From the cell containing the given text, extract its center point as [x, y] coordinate. 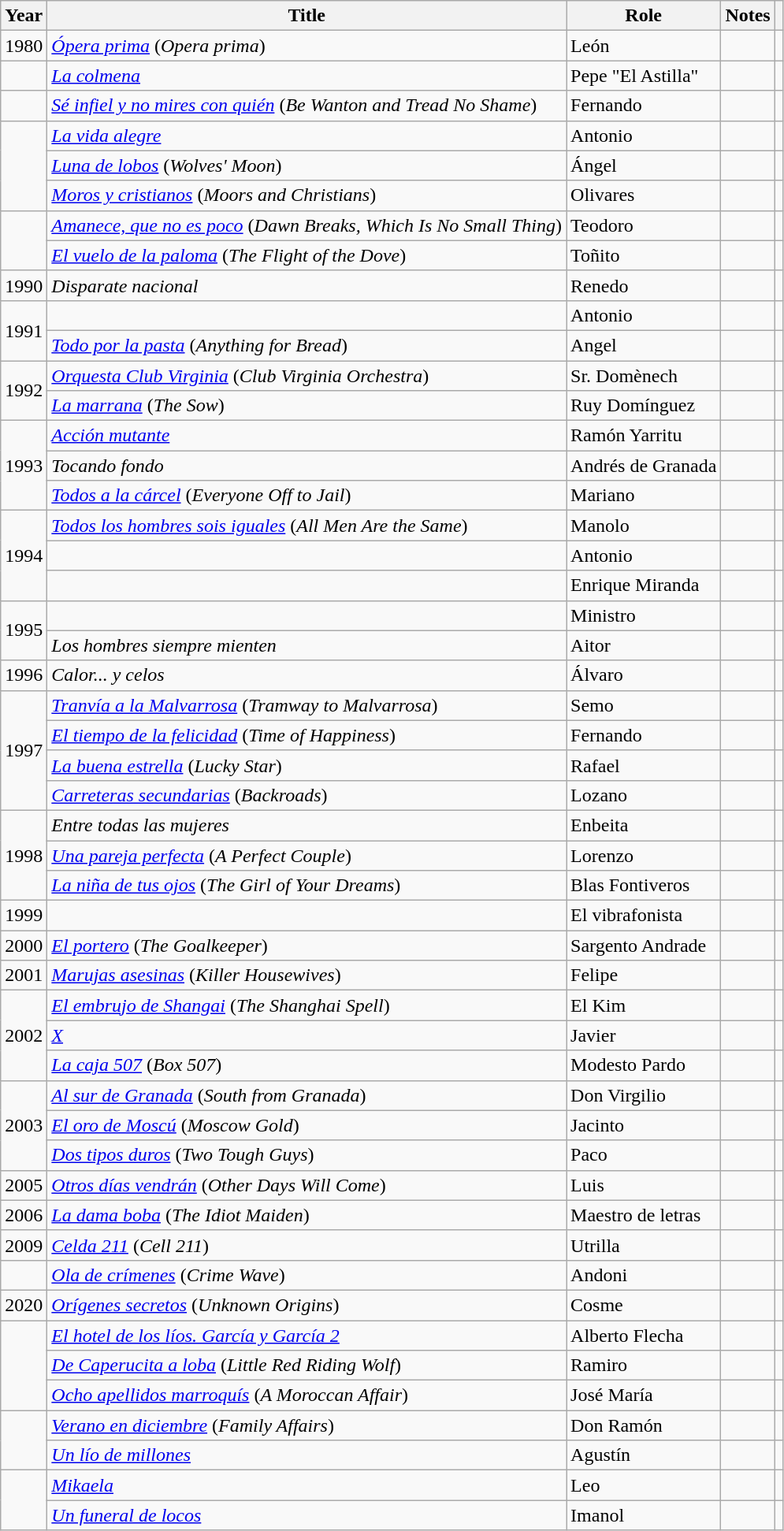
Semo [644, 705]
El embrujo de Shangai (The Shanghai Spell) [307, 1005]
Amanece, que no es poco (Dawn Breaks, Which Is No Small Thing) [307, 225]
Ruy Domínguez [644, 406]
Mikaela [307, 1485]
Agustín [644, 1455]
Ópera prima (Opera prima) [307, 46]
De Caperucita a loba (Little Red Riding Wolf) [307, 1366]
2009 [24, 1245]
Acción mutante [307, 436]
El vuelo de la paloma (The Flight of the Dove) [307, 255]
Los hombres siempre mienten [307, 645]
El Kim [644, 1005]
Imanol [644, 1515]
Sé infiel y no mires con quién (Be Wanton and Tread No Shame) [307, 106]
Sr. Domènech [644, 376]
Ocho apellidos marroquís (A Moroccan Affair) [307, 1395]
2006 [24, 1215]
El oro de Moscú (Moscow Gold) [307, 1125]
1997 [24, 750]
Verano en diciembre (Family Affairs) [307, 1425]
Un funeral de locos [307, 1515]
Leo [644, 1485]
Andrés de Granada [644, 466]
Renedo [644, 285]
Don Ramón [644, 1425]
Carreteras secundarias (Backroads) [307, 795]
Aitor [644, 645]
La dama boba (The Idiot Maiden) [307, 1215]
El vibrafonista [644, 916]
2003 [24, 1125]
Pepe "El Astilla" [644, 76]
Teodoro [644, 225]
Notes [748, 16]
X [307, 1035]
1996 [24, 675]
Álvaro [644, 675]
1998 [24, 855]
1995 [24, 630]
Un lío de millones [307, 1455]
El hotel de los líos. García y García 2 [307, 1336]
Entre todas las mujeres [307, 825]
2001 [24, 975]
Modesto Pardo [644, 1065]
Role [644, 16]
Angel [644, 345]
Luis [644, 1185]
1991 [24, 330]
Enrique Miranda [644, 585]
Andoni [644, 1275]
Tranvía a la Malvarrosa (Tramway to Malvarrosa) [307, 705]
2000 [24, 946]
El tiempo de la felicidad (Time of Happiness) [307, 735]
Maestro de letras [644, 1215]
1980 [24, 46]
Celda 211 (Cell 211) [307, 1245]
Blas Fontiveros [644, 886]
León [644, 46]
Paco [644, 1155]
Ministro [644, 615]
Ramiro [644, 1366]
1993 [24, 466]
Todos a la cárcel (Everyone Off to Jail) [307, 496]
La colmena [307, 76]
Al sur de Granada (South from Granada) [307, 1095]
Luna de lobos (Wolves' Moon) [307, 165]
La marrana (The Sow) [307, 406]
Moros y cristianos (Moors and Christians) [307, 195]
Utrilla [644, 1245]
Disparate nacional [307, 285]
Olivares [644, 195]
Calor... y celos [307, 675]
Lozano [644, 795]
Manolo [644, 526]
Sargento Andrade [644, 946]
Lorenzo [644, 855]
Orígenes secretos (Unknown Origins) [307, 1305]
Otros días vendrán (Other Days Will Come) [307, 1185]
1990 [24, 285]
Dos tipos duros (Two Tough Guys) [307, 1155]
La buena estrella (Lucky Star) [307, 765]
Title [307, 16]
El portero (The Goalkeeper) [307, 946]
Felipe [644, 975]
Ramón Yarritu [644, 436]
2002 [24, 1035]
Javier [644, 1035]
Ángel [644, 165]
La vida alegre [307, 136]
Enbeita [644, 825]
Jacinto [644, 1125]
Cosme [644, 1305]
1999 [24, 916]
Toñito [644, 255]
Todo por la pasta (Anything for Bread) [307, 345]
Una pareja perfecta (A Perfect Couple) [307, 855]
Tocando fondo [307, 466]
1994 [24, 556]
Rafael [644, 765]
Orquesta Club Virginia (Club Virginia Orchestra) [307, 376]
2020 [24, 1305]
Todos los hombres sois iguales (All Men Are the Same) [307, 526]
José María [644, 1395]
Alberto Flecha [644, 1336]
Don Virgilio [644, 1095]
1992 [24, 391]
Ola de crímenes (Crime Wave) [307, 1275]
Marujas asesinas (Killer Housewives) [307, 975]
2005 [24, 1185]
Year [24, 16]
La niña de tus ojos (The Girl of Your Dreams) [307, 886]
Mariano [644, 496]
La caja 507 (Box 507) [307, 1065]
